Scan for the cell matching the given text and deliver its [x, y] coordinate at center. 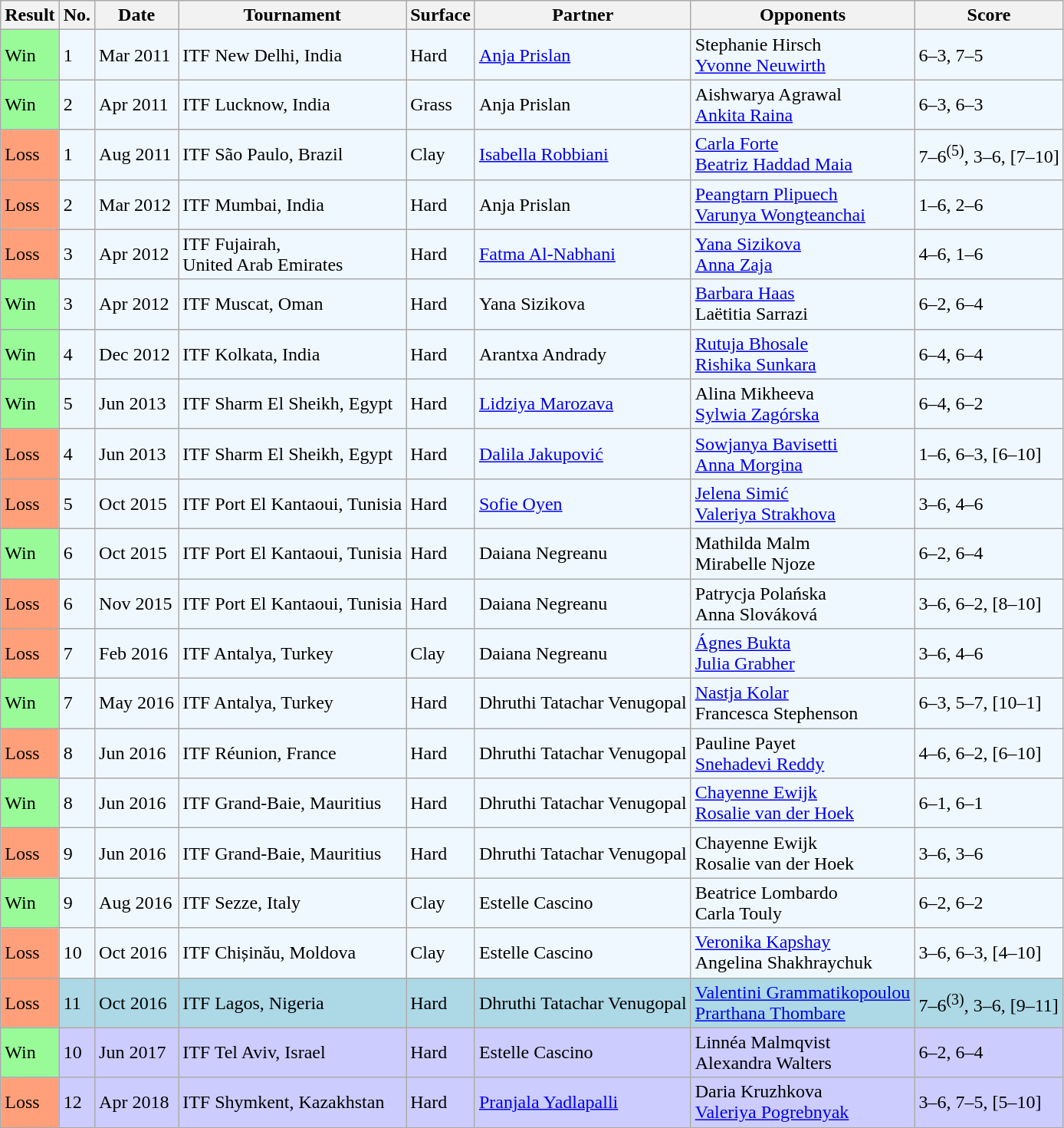
6–4, 6–2 [989, 403]
Ágnes Bukta Julia Grabher [803, 653]
ITF Shymkent, Kazakhstan [293, 1103]
6–4, 6–4 [989, 354]
1–6, 6–3, [6–10] [989, 454]
Sofie Oyen [583, 503]
Yana Sizikova Anna Zaja [803, 255]
Rutuja Bhosale Rishika Sunkara [803, 354]
Nov 2015 [136, 603]
Dec 2012 [136, 354]
Valentini Grammatikopoulou Prarthana Thombare [803, 1003]
ITF São Paulo, Brazil [293, 155]
12 [77, 1103]
Apr 2011 [136, 104]
Linnéa Malmqvist Alexandra Walters [803, 1052]
ITF Lucknow, India [293, 104]
ITF Mumbai, India [293, 204]
Tournament [293, 15]
Patrycja Polańska Anna Slováková [803, 603]
Veronika Kapshay Angelina Shakhraychuk [803, 952]
Pranjala Yadlapalli [583, 1103]
Date [136, 15]
Score [989, 15]
ITF Tel Aviv, Israel [293, 1052]
ITF Fujairah, United Arab Emirates [293, 255]
6–1, 6–1 [989, 804]
Barbara Haas Laëtitia Sarrazi [803, 304]
Partner [583, 15]
Aug 2011 [136, 155]
Beatrice Lombardo Carla Touly [803, 903]
Jelena Simić Valeriya Strakhova [803, 503]
Grass [441, 104]
Dalila Jakupović [583, 454]
Alina Mikheeva Sylwia Zagórska [803, 403]
4–6, 6–2, [6–10] [989, 753]
Result [30, 15]
ITF Sezze, Italy [293, 903]
3–6, 6–2, [8–10] [989, 603]
ITF Réunion, France [293, 753]
Aishwarya Agrawal Ankita Raina [803, 104]
ITF New Delhi, India [293, 55]
ITF Muscat, Oman [293, 304]
6–3, 6–3 [989, 104]
No. [77, 15]
Daria Kruzhkova Valeriya Pogrebnyak [803, 1103]
7–6(3), 3–6, [9–11] [989, 1003]
6–3, 7–5 [989, 55]
7–6(5), 3–6, [7–10] [989, 155]
Arantxa Andrady [583, 354]
Sowjanya Bavisetti Anna Morgina [803, 454]
Feb 2016 [136, 653]
6–2, 6–2 [989, 903]
4–6, 1–6 [989, 255]
Peangtarn Plipuech Varunya Wongteanchai [803, 204]
11 [77, 1003]
ITF Chișinău, Moldova [293, 952]
ITF Lagos, Nigeria [293, 1003]
3–6, 7–5, [5–10] [989, 1103]
Mar 2012 [136, 204]
Mathilda Malm Mirabelle Njoze [803, 554]
May 2016 [136, 704]
6–3, 5–7, [10–1] [989, 704]
Yana Sizikova [583, 304]
Opponents [803, 15]
ITF Kolkata, India [293, 354]
Mar 2011 [136, 55]
Lidziya Marozava [583, 403]
Pauline Payet Snehadevi Reddy [803, 753]
Nastja Kolar Francesca Stephenson [803, 704]
Apr 2018 [136, 1103]
Fatma Al-Nabhani [583, 255]
Jun 2017 [136, 1052]
Carla Forte Beatriz Haddad Maia [803, 155]
Aug 2016 [136, 903]
Surface [441, 15]
3–6, 3–6 [989, 853]
Stephanie Hirsch Yvonne Neuwirth [803, 55]
3–6, 6–3, [4–10] [989, 952]
1–6, 2–6 [989, 204]
Isabella Robbiani [583, 155]
